Identify which cell holds the provided text, then report its (x, y) central coordinate. 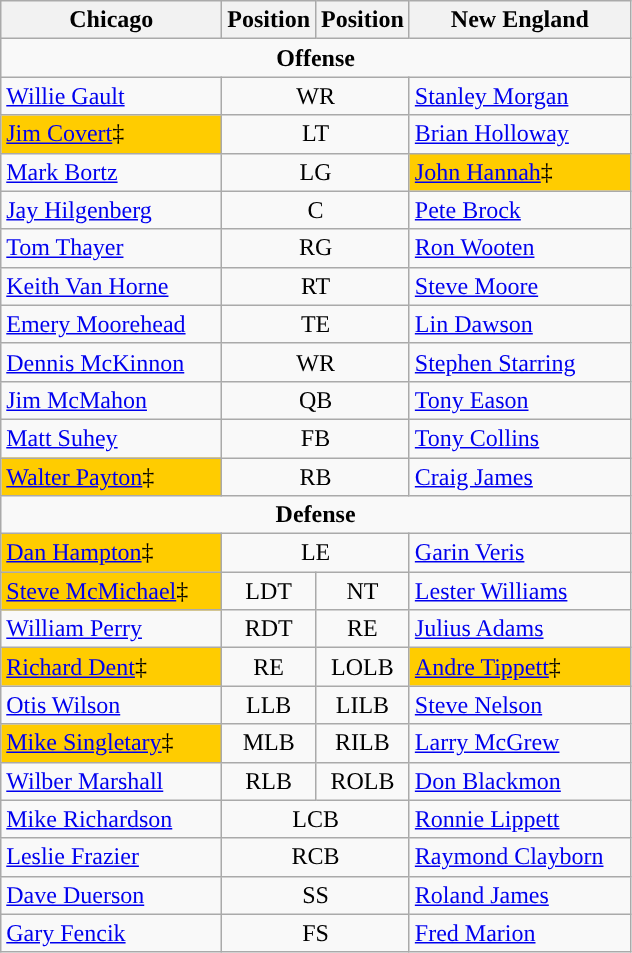
William Perry (112, 629)
Stanley Morgan (520, 96)
Garin Veris (520, 553)
Willie Gault (112, 96)
LDT (269, 591)
Andre Tippett‡ (520, 667)
Offense (316, 58)
Julius Adams (520, 629)
Chicago (112, 20)
ROLB (363, 781)
Jim McMahon (112, 400)
Leslie Frazier (112, 857)
QB (316, 400)
RLB (269, 781)
Jay Hilgenberg (112, 210)
LT (316, 134)
Steve Nelson (520, 705)
Mike Singletary‡ (112, 743)
LG (316, 172)
Stephen Starring (520, 362)
Richard Dent‡ (112, 667)
Steve McMichael‡ (112, 591)
Otis Wilson (112, 705)
LCB (316, 819)
Mark Bortz (112, 172)
RILB (363, 743)
Matt Suhey (112, 438)
Defense (316, 515)
LOLB (363, 667)
Roland James (520, 895)
Tom Thayer (112, 248)
SS (316, 895)
Pete Brock (520, 210)
FB (316, 438)
Gary Fencik (112, 933)
LILB (363, 705)
Wilber Marshall (112, 781)
TE (316, 324)
Ronnie Lippett (520, 819)
Steve Moore (520, 286)
LE (316, 553)
Larry McGrew (520, 743)
RDT (269, 629)
Raymond Clayborn (520, 857)
Dan Hampton‡ (112, 553)
Brian Holloway (520, 134)
Jim Covert‡ (112, 134)
Craig James (520, 477)
Don Blackmon (520, 781)
John Hannah‡ (520, 172)
Dave Duerson (112, 895)
Dennis McKinnon (112, 362)
Keith Van Horne (112, 286)
MLB (269, 743)
C (316, 210)
Tony Collins (520, 438)
Tony Eason (520, 400)
Walter Payton‡ (112, 477)
Emery Moorehead (112, 324)
LLB (269, 705)
RCB (316, 857)
Ron Wooten (520, 248)
RT (316, 286)
Lin Dawson (520, 324)
FS (316, 933)
RG (316, 248)
Mike Richardson (112, 819)
Fred Marion (520, 933)
Lester Williams (520, 591)
RB (316, 477)
NT (363, 591)
New England (520, 20)
